Search for the cell housing the specified text and yield its (X, Y) center coordinate. 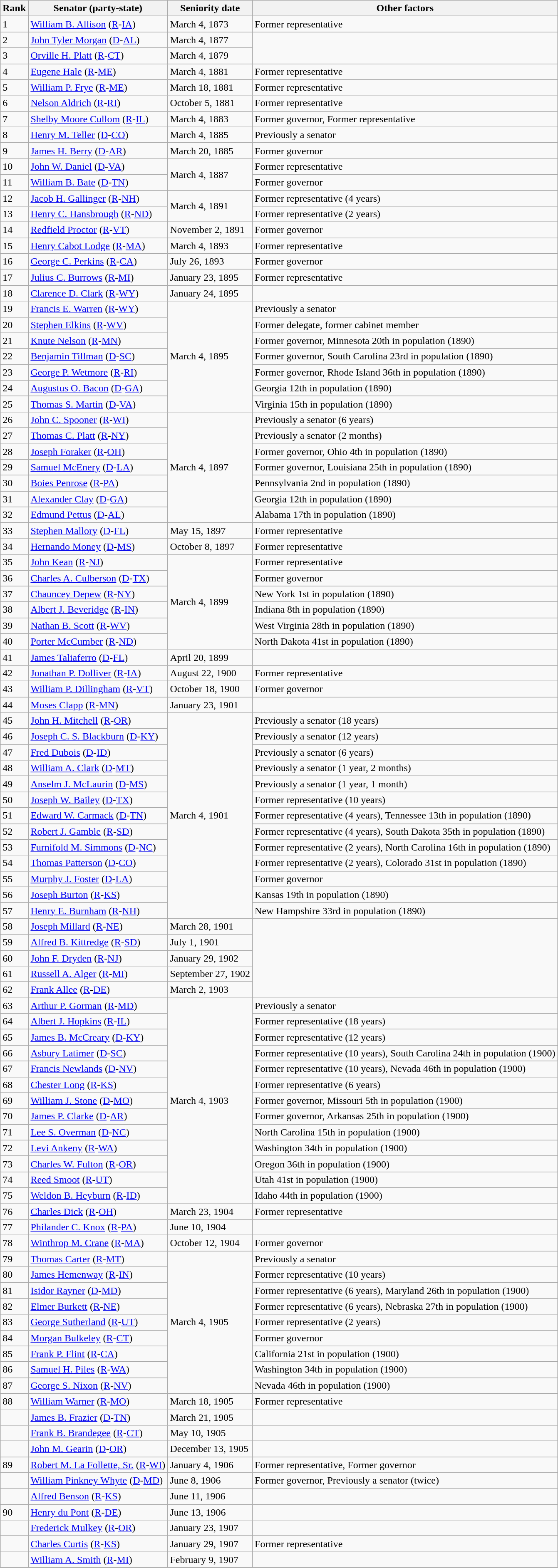
Frank P. Flint (R-CA) (98, 1354)
41 (14, 657)
March 4, 1891 (210, 206)
53 (14, 847)
74 (14, 1180)
Henry Cabot Lodge (R-MA) (98, 246)
33 (14, 531)
Former representative (10 years), South Carolina 24th in population (1900) (405, 1053)
Moses Clapp (R-MN) (98, 705)
87 (14, 1385)
George C. Perkins (R-CA) (98, 262)
37 (14, 594)
4 (14, 72)
43 (14, 689)
29 (14, 467)
7 (14, 119)
18 (14, 293)
Stephen Elkins (R-WV) (98, 325)
October 8, 1897 (210, 547)
June 8, 1906 (210, 1481)
Charles A. Culberson (D-TX) (98, 578)
Former representative (12 years) (405, 1037)
Oregon 36th in population (1900) (405, 1164)
January 29, 1907 (210, 1544)
22 (14, 356)
Idaho 44th in population (1900) (405, 1195)
Previously a senator (12 years) (405, 737)
William P. Dillingham (R-VT) (98, 689)
William B. Bate (D-TN) (98, 182)
Former governor, Previously a senator (twice) (405, 1481)
81 (14, 1291)
Boies Penrose (R-PA) (98, 483)
40 (14, 641)
Elmer Burkett (R-NE) (98, 1306)
79 (14, 1259)
January 24, 1895 (210, 293)
New Hampshire 33rd in population (1890) (405, 910)
Nelson Aldrich (R-RI) (98, 103)
Albert J. Beveridge (R-IN) (98, 610)
50 (14, 800)
17 (14, 277)
14 (14, 230)
Charles W. Fulton (R-OR) (98, 1164)
46 (14, 737)
Stephen Mallory (D-FL) (98, 531)
47 (14, 752)
Jonathan P. Dolliver (R-IA) (98, 673)
William Warner (R-MO) (98, 1401)
May 15, 1897 (210, 531)
Francis Newlands (D-NV) (98, 1069)
June 10, 1904 (210, 1227)
26 (14, 420)
George Sutherland (R-UT) (98, 1322)
Former governor, South Carolina 23rd in population (1890) (405, 356)
Charles Curtis (R-KS) (98, 1544)
Joseph Burton (R-KS) (98, 895)
March 4, 1895 (210, 356)
Former representative (10 years), Nevada 46th in population (1900) (405, 1069)
John Tyler Morgan (D-AL) (98, 40)
Frank Allee (R-DE) (98, 990)
January 4, 1906 (210, 1464)
56 (14, 895)
March 4, 1897 (210, 467)
James B. Frazier (D-TN) (98, 1417)
Henry du Pont (R-DE) (98, 1512)
North Dakota 41st in population (1890) (405, 641)
Thomas S. Martin (D-VA) (98, 404)
27 (14, 435)
Former representative (4 years), Tennessee 13th in population (1890) (405, 816)
March 4, 1881 (210, 72)
Former governor, Former representative (405, 119)
Thomas Patterson (D-CO) (98, 863)
67 (14, 1069)
69 (14, 1101)
March 4, 1901 (210, 816)
March 4, 1903 (210, 1101)
Francis E. Warren (R-WY) (98, 309)
April 20, 1899 (210, 657)
65 (14, 1037)
85 (14, 1354)
Former governor, Louisiana 25th in population (1890) (405, 467)
52 (14, 831)
Former representative, Former governor (405, 1464)
Henry E. Burnham (R-NH) (98, 910)
9 (14, 151)
Nathan B. Scott (R-WV) (98, 626)
March 21, 1905 (210, 1417)
71 (14, 1132)
5 (14, 87)
Henry C. Hansbrough (R-ND) (98, 214)
James Taliaferro (D-FL) (98, 657)
57 (14, 910)
Edward W. Carmack (D-TN) (98, 816)
Reed Smoot (R-UT) (98, 1180)
Other factors (405, 8)
Indiana 8th in population (1890) (405, 610)
61 (14, 974)
Former governor, Rhode Island 36th in population (1890) (405, 372)
William A. Clark (D-MT) (98, 768)
Hernando Money (D-MS) (98, 547)
24 (14, 388)
60 (14, 958)
84 (14, 1338)
Frederick Mulkey (R-OR) (98, 1528)
John M. Gearin (D-OR) (98, 1449)
Former representative (6 years), Nebraska 27th in population (1900) (405, 1306)
January 23, 1901 (210, 705)
George S. Nixon (R-NV) (98, 1385)
October 12, 1904 (210, 1243)
51 (14, 816)
55 (14, 879)
62 (14, 990)
John F. Dryden (R-NJ) (98, 958)
38 (14, 610)
Previously a senator (1 year, 2 months) (405, 768)
Albert J. Hopkins (R-IL) (98, 1021)
November 2, 1891 (210, 230)
June 13, 1906 (210, 1512)
Anselm J. McLaurin (D-MS) (98, 784)
89 (14, 1464)
63 (14, 1006)
Kansas 19th in population (1890) (405, 895)
83 (14, 1322)
March 4, 1893 (210, 246)
Augustus O. Bacon (D-GA) (98, 388)
Murphy J. Foster (D-LA) (98, 879)
Furnifold M. Simmons (D-NC) (98, 847)
6 (14, 103)
July 26, 1893 (210, 262)
66 (14, 1053)
October 18, 1900 (210, 689)
January 23, 1907 (210, 1528)
77 (14, 1227)
June 11, 1906 (210, 1496)
Chester Long (R-KS) (98, 1085)
James Hemenway (R-IN) (98, 1275)
Samuel McEnery (D-LA) (98, 467)
July 1, 1901 (210, 942)
49 (14, 784)
13 (14, 214)
75 (14, 1195)
Former representative (6 years), Maryland 26th in population (1900) (405, 1291)
December 13, 1905 (210, 1449)
8 (14, 135)
James P. Clarke (D-AR) (98, 1116)
Former representative (2 years), North Carolina 16th in population (1890) (405, 847)
Former representative (4 years) (405, 198)
Redfield Proctor (R-VT) (98, 230)
Joseph Foraker (R-OH) (98, 451)
Chauncey Depew (R-NY) (98, 594)
March 18, 1881 (210, 87)
Orville H. Platt (R-CT) (98, 56)
Joseph C. S. Blackburn (D-KY) (98, 737)
William A. Smith (R-MI) (98, 1560)
Benjamin Tillman (D-SC) (98, 356)
March 2, 1903 (210, 990)
2 (14, 40)
Former representative (4 years), South Dakota 35th in population (1890) (405, 831)
59 (14, 942)
Philander C. Knox (R-PA) (98, 1227)
12 (14, 198)
Knute Nelson (R-MN) (98, 341)
Former representative (18 years) (405, 1021)
Previously a senator (1 year, 1 month) (405, 784)
Charles Dick (R-OH) (98, 1212)
West Virginia 28th in population (1890) (405, 626)
March 23, 1904 (210, 1212)
30 (14, 483)
82 (14, 1306)
Arthur P. Gorman (R-MD) (98, 1006)
11 (14, 182)
John W. Daniel (D-VA) (98, 166)
Previously a senator (18 years) (405, 721)
Former governor, Minnesota 20th in population (1890) (405, 341)
35 (14, 562)
March 28, 1901 (210, 926)
21 (14, 341)
42 (14, 673)
William J. Stone (D-MO) (98, 1101)
31 (14, 499)
Former representative (2 years), Colorado 31st in population (1890) (405, 863)
James B. McCreary (D-KY) (98, 1037)
Shelby Moore Cullom (R-IL) (98, 119)
Former delegate, former cabinet member (405, 325)
78 (14, 1243)
Alexander Clay (D-GA) (98, 499)
Alabama 17th in population (1890) (405, 515)
William Pinkney Whyte (D-MD) (98, 1481)
88 (14, 1401)
Virginia 15th in population (1890) (405, 404)
Frank B. Brandegee (R-CT) (98, 1433)
76 (14, 1212)
80 (14, 1275)
May 10, 1905 (210, 1433)
86 (14, 1370)
Nevada 46th in population (1900) (405, 1385)
March 4, 1873 (210, 24)
Henry M. Teller (D-CO) (98, 135)
January 29, 1902 (210, 958)
Previously a senator (2 months) (405, 435)
Rank (14, 8)
Winthrop M. Crane (R-MA) (98, 1243)
Robert J. Gamble (R-SD) (98, 831)
68 (14, 1085)
54 (14, 863)
Asbury Latimer (D-SC) (98, 1053)
Fred Dubois (D-ID) (98, 752)
32 (14, 515)
36 (14, 578)
44 (14, 705)
Morgan Bulkeley (R-CT) (98, 1338)
March 4, 1877 (210, 40)
Edmund Pettus (D-AL) (98, 515)
John C. Spooner (R-WI) (98, 420)
Julius C. Burrows (R-MI) (98, 277)
Isidor Rayner (D-MD) (98, 1291)
Alfred Benson (R-KS) (98, 1496)
3 (14, 56)
Samuel H. Piles (R-WA) (98, 1370)
New York 1st in population (1890) (405, 594)
Robert M. La Follette, Sr. (R-WI) (98, 1464)
34 (14, 547)
10 (14, 166)
William B. Allison (R-IA) (98, 24)
January 23, 1895 (210, 277)
Weldon B. Heyburn (R-ID) (98, 1195)
March 4, 1879 (210, 56)
California 21st in population (1900) (405, 1354)
Porter McCumber (R-ND) (98, 641)
Former governor, Missouri 5th in population (1900) (405, 1101)
February 9, 1907 (210, 1560)
Alfred B. Kittredge (R-SD) (98, 942)
Former representative (6 years) (405, 1085)
90 (14, 1512)
70 (14, 1116)
March 4, 1905 (210, 1323)
Seniority date (210, 8)
16 (14, 262)
Joseph Millard (R-NE) (98, 926)
25 (14, 404)
72 (14, 1148)
Jacob H. Gallinger (R-NH) (98, 198)
September 27, 1902 (210, 974)
28 (14, 451)
James H. Berry (D-AR) (98, 151)
73 (14, 1164)
23 (14, 372)
Russell A. Alger (R-MI) (98, 974)
William P. Frye (R-ME) (98, 87)
October 5, 1881 (210, 103)
Senator (party-state) (98, 8)
August 22, 1900 (210, 673)
64 (14, 1021)
March 4, 1883 (210, 119)
Clarence D. Clark (R-WY) (98, 293)
March 4, 1887 (210, 174)
Joseph W. Bailey (D-TX) (98, 800)
March 20, 1885 (210, 151)
John H. Mitchell (R-OR) (98, 721)
Pennsylvania 2nd in population (1890) (405, 483)
58 (14, 926)
March 4, 1885 (210, 135)
48 (14, 768)
George P. Wetmore (R-RI) (98, 372)
Thomas C. Platt (R-NY) (98, 435)
20 (14, 325)
John Kean (R-NJ) (98, 562)
Utah 41st in population (1900) (405, 1180)
Levi Ankeny (R-WA) (98, 1148)
March 4, 1899 (210, 602)
Lee S. Overman (D-NC) (98, 1132)
Former governor, Arkansas 25th in population (1900) (405, 1116)
45 (14, 721)
Thomas Carter (R-MT) (98, 1259)
1 (14, 24)
15 (14, 246)
March 18, 1905 (210, 1401)
North Carolina 15th in population (1900) (405, 1132)
Eugene Hale (R-ME) (98, 72)
39 (14, 626)
19 (14, 309)
Former governor, Ohio 4th in population (1890) (405, 451)
